Determine the [X, Y] coordinate at the center of the cell enclosing the given text.  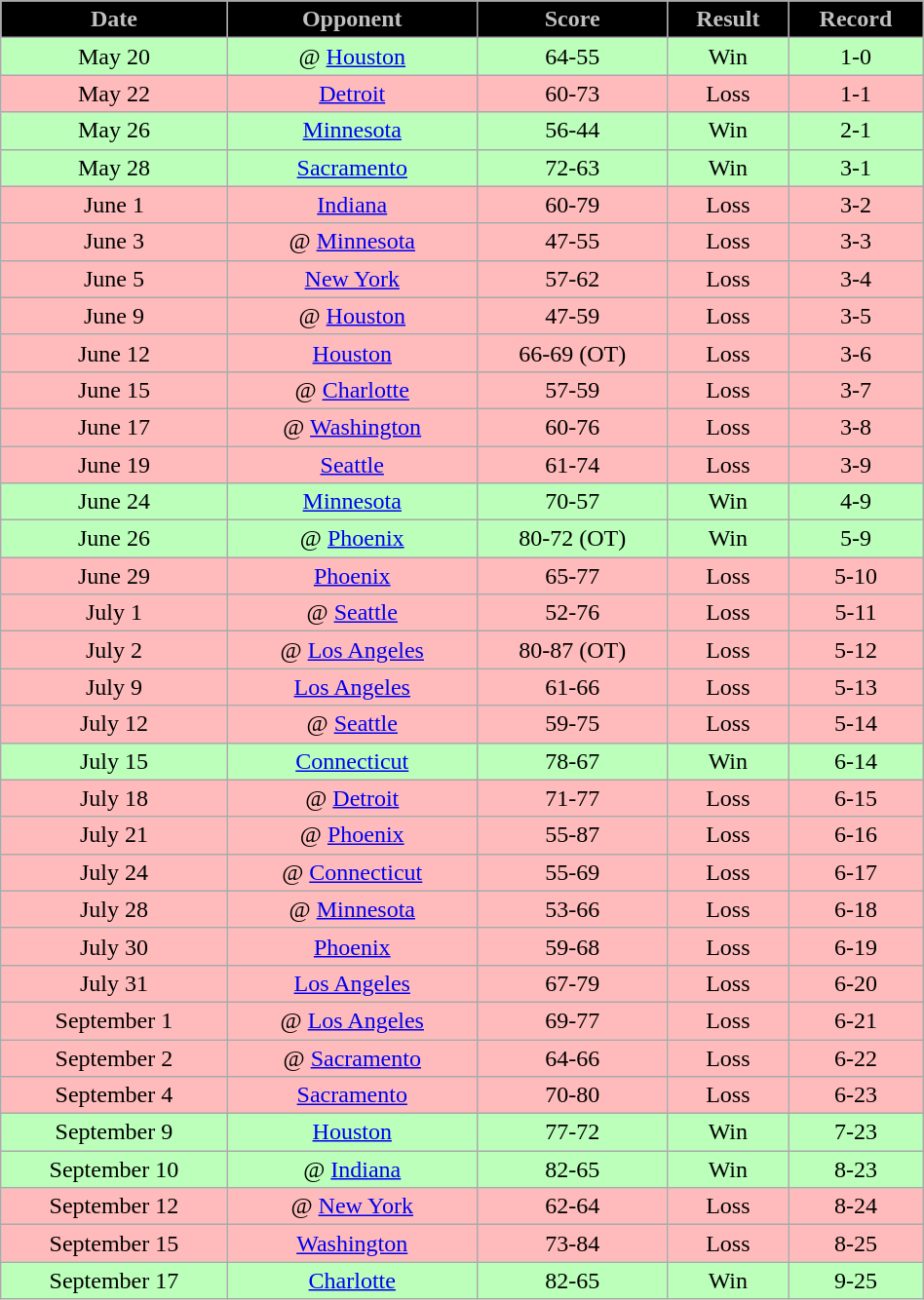
69-77 [572, 1020]
6-15 [856, 798]
6-21 [856, 1020]
September 4 [114, 1095]
70-57 [572, 502]
September 9 [114, 1132]
52-76 [572, 613]
6-23 [856, 1095]
June 26 [114, 539]
May 22 [114, 94]
June 29 [114, 576]
May 26 [114, 131]
1-1 [856, 94]
61-66 [572, 687]
@ Sacramento [352, 1057]
3-1 [856, 168]
80-72 (OT) [572, 539]
July 24 [114, 872]
Detroit [352, 94]
7-23 [856, 1132]
6-17 [856, 872]
64-66 [572, 1057]
June 5 [114, 279]
June 19 [114, 465]
65-77 [572, 576]
3-8 [856, 427]
55-87 [572, 835]
5-14 [856, 724]
5-12 [856, 650]
6-18 [856, 909]
3-9 [856, 465]
5-10 [856, 576]
Result [728, 19]
72-63 [572, 168]
57-62 [572, 279]
67-79 [572, 983]
59-68 [572, 946]
3-3 [856, 242]
59-75 [572, 724]
3-7 [856, 390]
71-77 [572, 798]
70-80 [572, 1095]
47-59 [572, 316]
60-76 [572, 427]
July 31 [114, 983]
July 12 [114, 724]
8-23 [856, 1169]
53-66 [572, 909]
July 2 [114, 650]
Indiana [352, 205]
1-0 [856, 57]
73-84 [572, 1243]
64-55 [572, 57]
May 28 [114, 168]
June 3 [114, 242]
September 2 [114, 1057]
July 18 [114, 798]
78-67 [572, 761]
Connecticut [352, 761]
Seattle [352, 465]
55-69 [572, 872]
3-5 [856, 316]
5-11 [856, 613]
66-69 (OT) [572, 353]
@ Charlotte [352, 390]
June 9 [114, 316]
6-16 [856, 835]
Opponent [352, 19]
Record [856, 19]
July 15 [114, 761]
@ Indiana [352, 1169]
September 12 [114, 1206]
61-74 [572, 465]
5-9 [856, 539]
June 1 [114, 205]
@ New York [352, 1206]
@ Detroit [352, 798]
@ Washington [352, 427]
Washington [352, 1243]
57-59 [572, 390]
July 1 [114, 613]
3-4 [856, 279]
New York [352, 279]
47-55 [572, 242]
July 9 [114, 687]
Charlotte [352, 1281]
September 1 [114, 1020]
60-79 [572, 205]
Date [114, 19]
June 12 [114, 353]
8-24 [856, 1206]
80-87 (OT) [572, 650]
60-73 [572, 94]
September 15 [114, 1243]
3-2 [856, 205]
6-22 [856, 1057]
September 10 [114, 1169]
June 24 [114, 502]
6-19 [856, 946]
Score [572, 19]
May 20 [114, 57]
@ Connecticut [352, 872]
September 17 [114, 1281]
June 15 [114, 390]
5-13 [856, 687]
June 17 [114, 427]
77-72 [572, 1132]
6-14 [856, 761]
July 21 [114, 835]
3-6 [856, 353]
8-25 [856, 1243]
4-9 [856, 502]
2-1 [856, 131]
July 30 [114, 946]
56-44 [572, 131]
62-64 [572, 1206]
9-25 [856, 1281]
6-20 [856, 983]
July 28 [114, 909]
